Identify which cell holds the provided text, then report its [x, y] central coordinate. 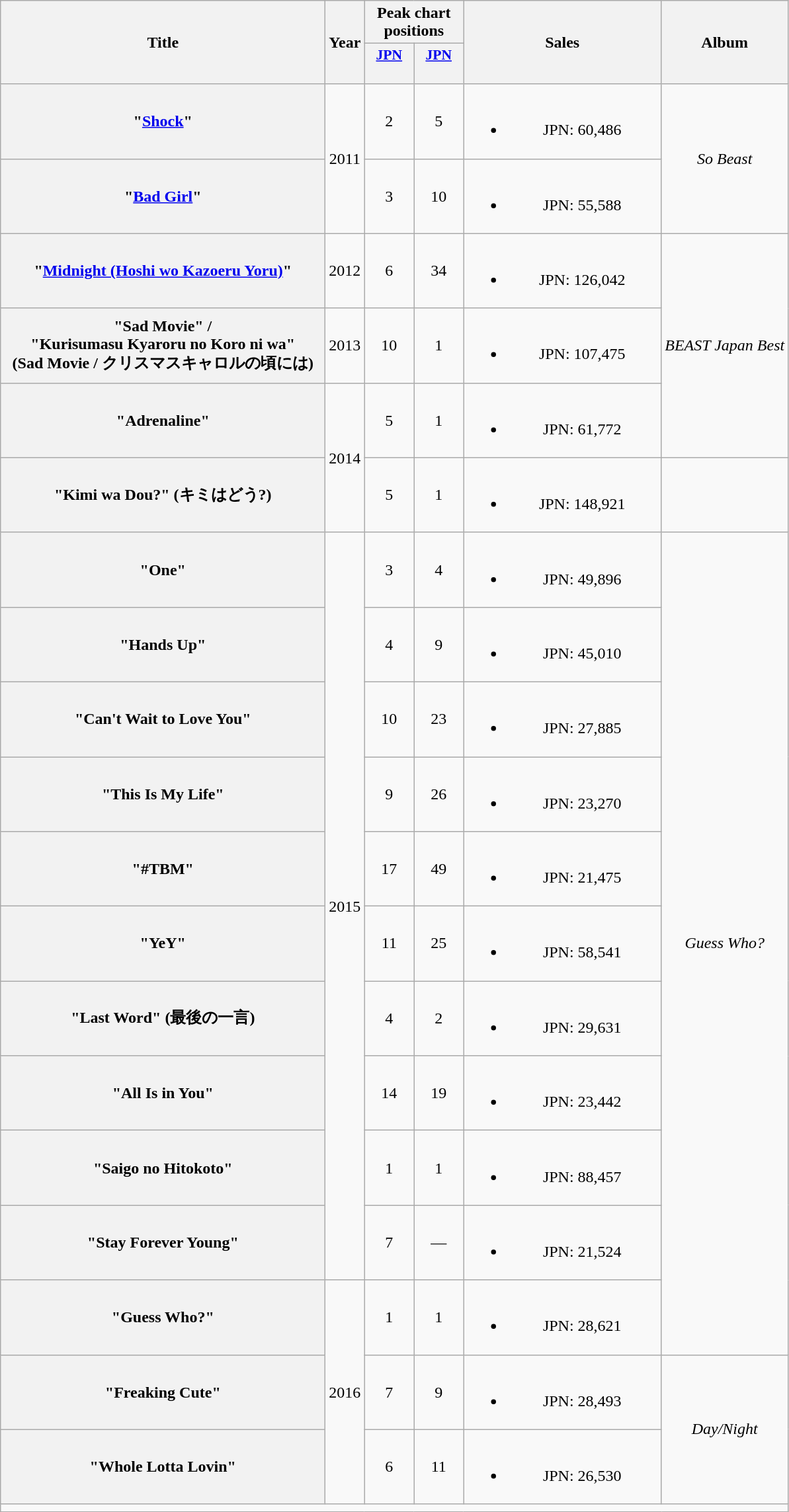
JPN: 126,042 [562, 271]
Title [163, 42]
JPN: 88,457 [562, 1168]
"This Is My Life" [163, 793]
"Hands Up" [163, 644]
JPN: 26,530 [562, 1466]
26 [439, 793]
"Saigo no Hitokoto" [163, 1168]
2012 [345, 271]
2014 [345, 458]
JPN: 28,621 [562, 1317]
JPN: 23,270 [562, 793]
Day/Night [725, 1429]
JPN: 27,885 [562, 719]
2015 [345, 906]
Guess Who? [725, 943]
"Bad Girl" [163, 196]
BEAST Japan Best [725, 345]
"Guess Who?" [163, 1317]
— [439, 1243]
"Adrenaline" [163, 420]
JPN: 21,524 [562, 1243]
"Can't Wait to Love You" [163, 719]
Peak chart positions [414, 22]
JPN: 29,631 [562, 1018]
23 [439, 719]
2013 [345, 345]
34 [439, 271]
"Whole Lotta Lovin" [163, 1466]
14 [389, 1094]
19 [439, 1094]
So Beast [725, 159]
Sales [562, 42]
"Freaking Cute" [163, 1392]
"#TBM" [163, 869]
"Last Word" (最後の一言) [163, 1018]
JPN: 148,921 [562, 495]
JPN: 21,475 [562, 869]
"YeY" [163, 944]
"Shock" [163, 122]
Album [725, 42]
"All Is in You" [163, 1094]
JPN: 61,772 [562, 420]
17 [389, 869]
"Stay Forever Young" [163, 1243]
JPN: 28,493 [562, 1392]
JPN: 55,588 [562, 196]
49 [439, 869]
"One" [163, 570]
JPN: 45,010 [562, 644]
"Kimi wa Dou?" (キミはどう?) [163, 495]
JPN: 49,896 [562, 570]
JPN: 60,486 [562, 122]
"Sad Movie" /"Kurisumasu Kyaroru no Koro ni wa"(Sad Movie / クリスマスキャロルの頃には) [163, 345]
25 [439, 944]
Year [345, 42]
2011 [345, 159]
2016 [345, 1392]
JPN: 107,475 [562, 345]
JPN: 58,541 [562, 944]
JPN: 23,442 [562, 1094]
"Midnight (Hoshi wo Kazoeru Yoru)" [163, 271]
